Search for the cell housing the specified text and yield its [X, Y] center coordinate. 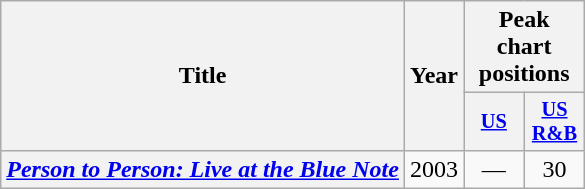
Peak chart positions [524, 47]
US [494, 122]
2003 [434, 169]
30 [554, 169]
USR&B [554, 122]
— [494, 169]
Person to Person: Live at the Blue Note [203, 169]
Title [203, 76]
Year [434, 76]
